Search for the cell housing the specified text and yield its (x, y) center coordinate. 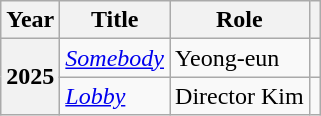
Yeong-eun (240, 58)
Role (240, 20)
Lobby (115, 96)
Title (115, 20)
2025 (30, 77)
Somebody (115, 58)
Year (30, 20)
Director Kim (240, 96)
